Return [X, Y] of the center of cell containing provided text 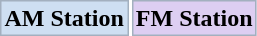
AM Station [64, 18]
FM Station [194, 18]
